Return (X, Y) of the center of cell containing provided text 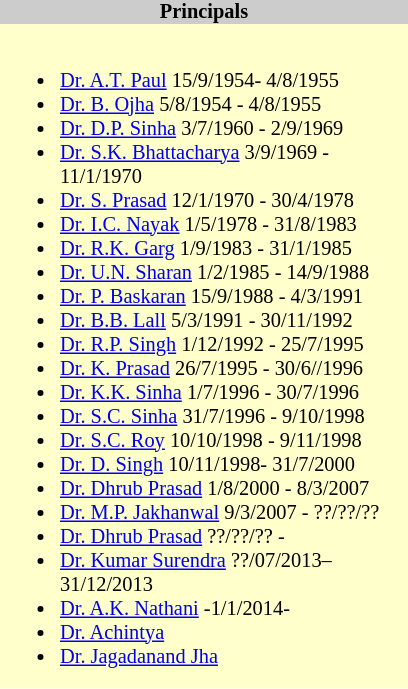
Principals (204, 12)
